Find where the given text appears and provide that cell's center as [X, Y] coordinate. 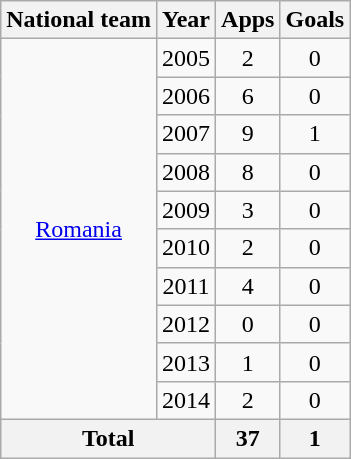
2007 [186, 134]
National team [79, 20]
2009 [186, 210]
2005 [186, 58]
4 [248, 286]
2012 [186, 324]
2006 [186, 96]
Apps [248, 20]
Total [108, 438]
37 [248, 438]
Year [186, 20]
8 [248, 172]
2008 [186, 172]
2014 [186, 400]
2010 [186, 248]
Romania [79, 230]
Goals [315, 20]
2011 [186, 286]
9 [248, 134]
6 [248, 96]
2013 [186, 362]
3 [248, 210]
